Provide the (x, y) coordinate of the cell's center where the given text is located.  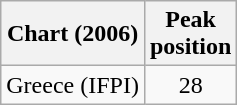
Chart (2006) (73, 34)
28 (190, 85)
Greece (IFPI) (73, 85)
Peakposition (190, 34)
